Return [X, Y] of the center of cell containing provided text 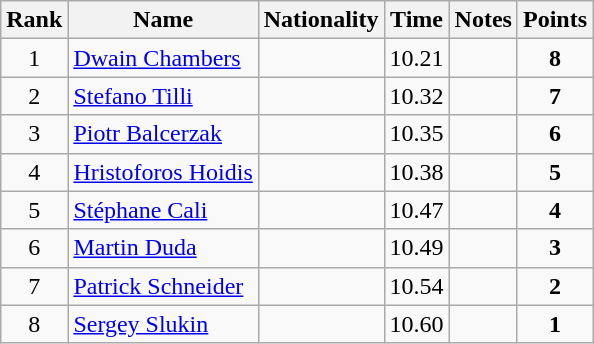
Patrick Schneider [163, 286]
10.49 [416, 248]
10.54 [416, 286]
Time [416, 20]
Nationality [321, 20]
Stefano Tilli [163, 96]
Sergey Slukin [163, 324]
Points [554, 20]
10.35 [416, 134]
Hristoforos Hoidis [163, 172]
10.32 [416, 96]
10.47 [416, 210]
Name [163, 20]
Martin Duda [163, 248]
Dwain Chambers [163, 58]
10.60 [416, 324]
Notes [483, 20]
10.21 [416, 58]
10.38 [416, 172]
Stéphane Cali [163, 210]
Piotr Balcerzak [163, 134]
Rank [34, 20]
